From the cell containing the given text, extract its center point as [x, y] coordinate. 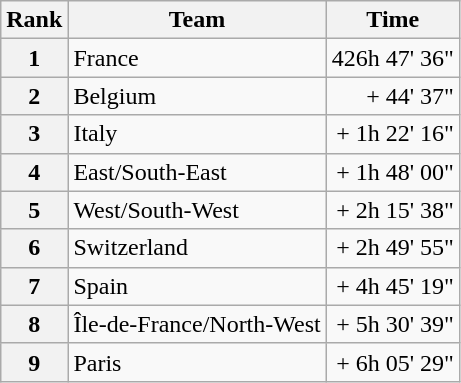
Italy [197, 134]
Rank [34, 20]
East/South-East [197, 172]
4 [34, 172]
7 [34, 286]
+ 1h 22' 16" [392, 134]
+ 5h 30' 39" [392, 324]
9 [34, 362]
+ 44' 37" [392, 96]
Spain [197, 286]
1 [34, 58]
Switzerland [197, 248]
Time [392, 20]
Île-de-France/North-West [197, 324]
+ 6h 05' 29" [392, 362]
Paris [197, 362]
France [197, 58]
+ 4h 45' 19" [392, 286]
West/South-West [197, 210]
5 [34, 210]
426h 47' 36" [392, 58]
+ 2h 15' 38" [392, 210]
2 [34, 96]
3 [34, 134]
6 [34, 248]
+ 2h 49' 55" [392, 248]
Belgium [197, 96]
+ 1h 48' 00" [392, 172]
8 [34, 324]
Team [197, 20]
